Return the (x, y) coordinate for the center point of the cell that contains the specified text.  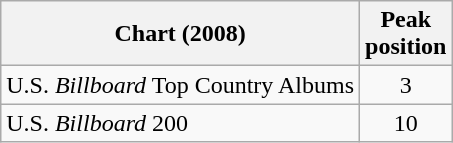
Peakposition (406, 34)
U.S. Billboard 200 (180, 123)
U.S. Billboard Top Country Albums (180, 85)
Chart (2008) (180, 34)
10 (406, 123)
3 (406, 85)
